Provide the [x, y] coordinate of the cell's center where the given text is located.  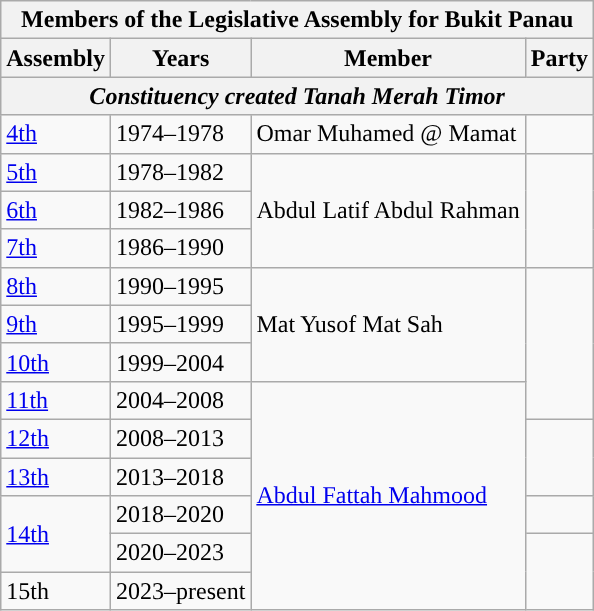
2023–present [180, 591]
Abdul Latif Abdul Rahman [388, 210]
1999–2004 [180, 362]
Abdul Fattah Mahmood [388, 495]
9th [56, 324]
1986–1990 [180, 248]
11th [56, 400]
10th [56, 362]
2013–2018 [180, 477]
12th [56, 438]
1995–1999 [180, 324]
13th [56, 477]
1978–1982 [180, 172]
8th [56, 286]
2004–2008 [180, 400]
Member [388, 58]
1990–1995 [180, 286]
7th [56, 248]
Constituency created Tanah Merah Timor [298, 96]
Party [559, 58]
1974–1978 [180, 134]
6th [56, 210]
1982–1986 [180, 210]
Omar Muhamed @ Mamat [388, 134]
14th [56, 534]
Assembly [56, 58]
Members of the Legislative Assembly for Bukit Panau [298, 20]
2020–2023 [180, 553]
2008–2013 [180, 438]
5th [56, 172]
15th [56, 591]
2018–2020 [180, 515]
Years [180, 58]
4th [56, 134]
Mat Yusof Mat Sah [388, 324]
